Output the [x, y] coordinate of the center of the cell containing the given text.  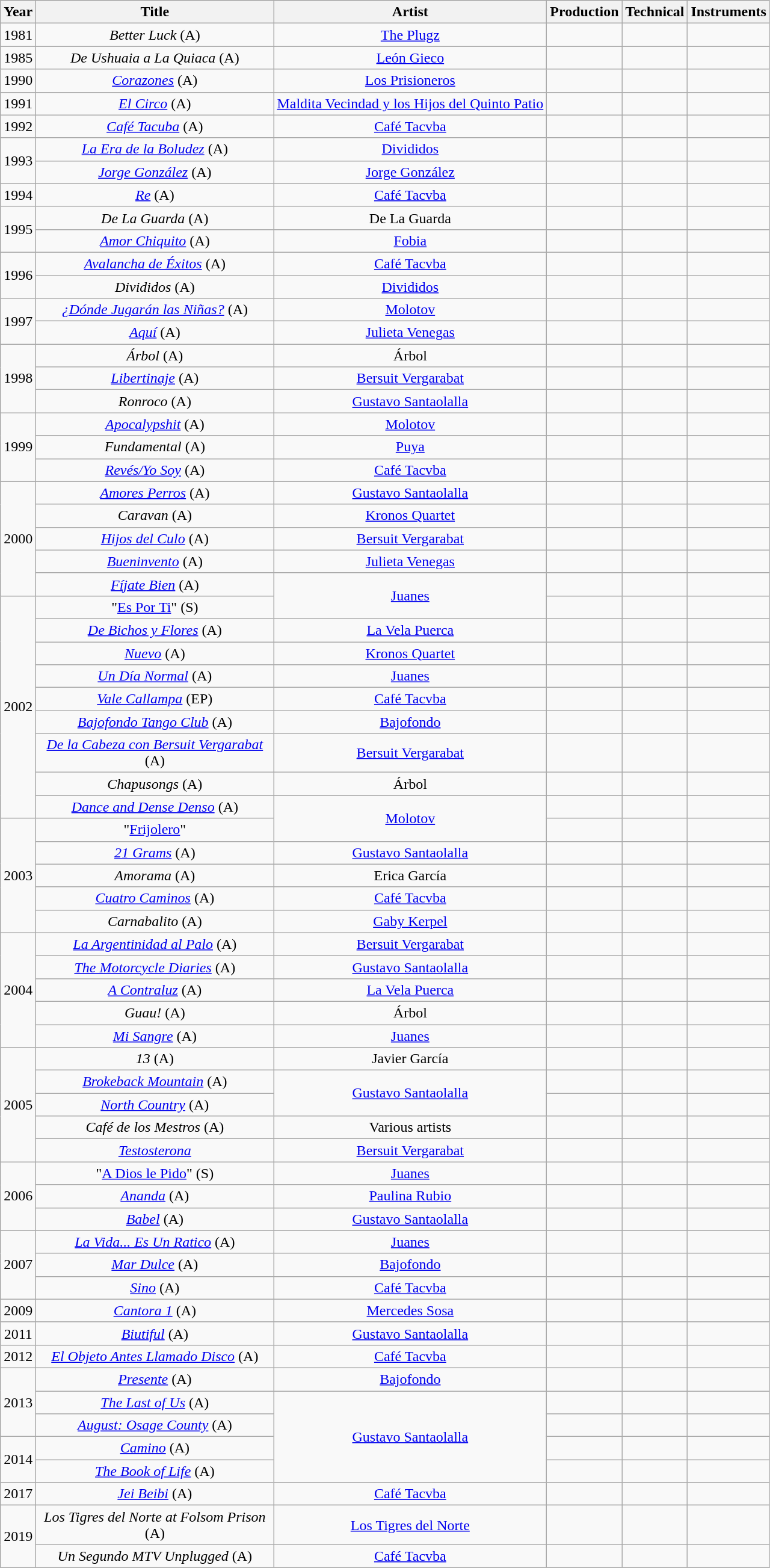
De Bichos y Flores (A) [155, 630]
Babel (A) [155, 1219]
Cantora 1 (A) [155, 1310]
1985 [18, 58]
2006 [18, 1196]
Amor Chiquito (A) [155, 241]
2004 [18, 990]
La Era de la Boludez (A) [155, 149]
The Last of Us (A) [155, 1403]
Fobia [410, 241]
Instruments [728, 12]
¿Dónde Jugarán las Niñas? (A) [155, 310]
De la Cabeza con Bersuit Vergarabat (A) [155, 753]
Erica García [410, 875]
Aquí (A) [155, 333]
El Objeto Antes Llamado Disco (A) [155, 1356]
Mar Dulce (A) [155, 1265]
2013 [18, 1402]
1981 [18, 35]
Cuatro Caminos (A) [155, 898]
La Vida... Es Un Ratico (A) [155, 1242]
La Argentinidad al Palo (A) [155, 944]
"A Dios le Pido" (S) [155, 1173]
1992 [18, 126]
1997 [18, 321]
Chapusongs (A) [155, 784]
Testosterona [155, 1150]
Sino (A) [155, 1288]
Café de los Mestros (A) [155, 1128]
Title [155, 12]
Bajofondo Tango Club (A) [155, 722]
Dance and Dense Denso (A) [155, 807]
Árbol (A) [155, 356]
Year [18, 12]
León Gieco [410, 58]
2012 [18, 1356]
North Country (A) [155, 1105]
Carnabalito (A) [155, 921]
1991 [18, 103]
Javier García [410, 1059]
Los Prisioneros [410, 81]
Divididos (A) [155, 287]
1996 [18, 275]
Biutiful (A) [155, 1333]
Fíjate Bien (A) [155, 584]
Vale Callampa (EP) [155, 699]
Re (A) [155, 195]
Mi Sangre (A) [155, 1036]
Maldita Vecindad y los Hijos del Quinto Patio [410, 103]
1990 [18, 81]
1993 [18, 161]
1994 [18, 195]
Better Luck (A) [155, 35]
Un Segundo MTV Unplugged (A) [155, 1556]
The Motorcycle Diaries (A) [155, 967]
"Frijolero" [155, 830]
Caravan (A) [155, 516]
Guau! (A) [155, 1013]
Revés/Yo Soy (A) [155, 470]
2019 [18, 1537]
2017 [18, 1494]
Puya [410, 447]
"Es Por Ti" (S) [155, 607]
2011 [18, 1333]
Libertinaje (A) [155, 378]
2002 [18, 707]
Hijos del Culo (A) [155, 539]
Corazones (A) [155, 81]
The Plugz [410, 35]
Nuevo (A) [155, 653]
Presente (A) [155, 1379]
Jei Beibi (A) [155, 1494]
Gaby Kerpel [410, 921]
Artist [410, 12]
1999 [18, 447]
Brokeback Mountain (A) [155, 1082]
Camino (A) [155, 1448]
De La Guarda [410, 218]
Paulina Rubio [410, 1196]
2000 [18, 539]
The Book of Life (A) [155, 1471]
13 (A) [155, 1059]
1995 [18, 229]
Ronroco (A) [155, 401]
Avalancha de Éxitos (A) [155, 264]
Un Día Normal (A) [155, 676]
August: Osage County (A) [155, 1425]
Ananda (A) [155, 1196]
2014 [18, 1460]
Bueninvento (A) [155, 561]
Café Tacuba (A) [155, 126]
El Circo (A) [155, 103]
A Contraluz (A) [155, 990]
2003 [18, 875]
2009 [18, 1310]
Jorge González (A) [155, 172]
De La Guarda (A) [155, 218]
Various artists [410, 1128]
Los Tigres del Norte at Folsom Prison (A) [155, 1525]
2005 [18, 1105]
2007 [18, 1265]
Technical [654, 12]
21 Grams (A) [155, 853]
Production [585, 12]
Amores Perros (A) [155, 493]
De Ushuaia a La Quiaca (A) [155, 58]
Apocalypshit (A) [155, 424]
1998 [18, 378]
Los Tigres del Norte [410, 1525]
Fundamental (A) [155, 447]
Mercedes Sosa [410, 1310]
Amorama (A) [155, 875]
Jorge González [410, 172]
